For the text-containing cell, return its midpoint in [x, y] coordinate format. 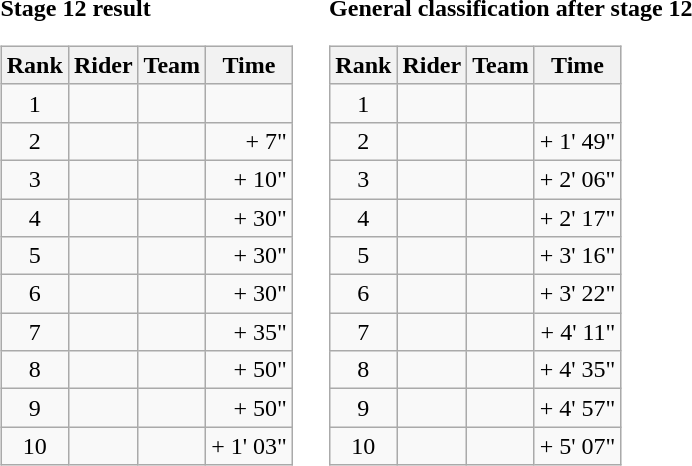
+ 4' 35" [578, 370]
+ 2' 06" [578, 179]
+ 4' 57" [578, 408]
+ 4' 11" [578, 332]
+ 1' 49" [578, 141]
+ 3' 16" [578, 256]
+ 10" [250, 179]
+ 35" [250, 332]
+ 5' 07" [578, 446]
+ 3' 22" [578, 294]
+ 1' 03" [250, 446]
+ 2' 17" [578, 217]
+ 7" [250, 141]
